Provide the (X, Y) coordinate of the cell's center where the given text is located.  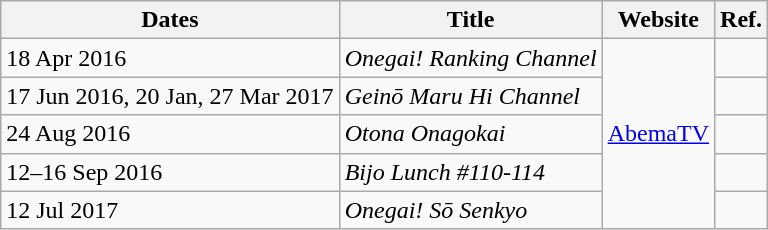
Dates (170, 20)
Title (470, 20)
AbemaTV (658, 134)
12 Jul 2017 (170, 210)
Website (658, 20)
Onegai! Ranking Channel (470, 58)
Geinō Maru Hi Channel (470, 96)
24 Aug 2016 (170, 134)
17 Jun 2016, 20 Jan, 27 Mar 2017 (170, 96)
12–16 Sep 2016 (170, 172)
Otona Onagokai (470, 134)
Bijo Lunch #110-114 (470, 172)
Onegai! Sō Senkyo (470, 210)
18 Apr 2016 (170, 58)
Ref. (742, 20)
